Output the [X, Y] coordinate of the center of the cell containing the given text.  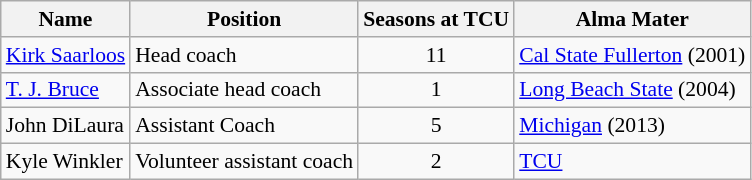
Alma Mater [632, 19]
Name [66, 19]
Assistant Coach [244, 126]
Kirk Saarloos [66, 55]
T. J. Bruce [66, 90]
John DiLaura [66, 126]
Seasons at TCU [436, 19]
Michigan (2013) [632, 126]
11 [436, 55]
Volunteer assistant coach [244, 162]
TCU [632, 162]
Head coach [244, 55]
5 [436, 126]
Associate head coach [244, 90]
Kyle Winkler [66, 162]
2 [436, 162]
Long Beach State (2004) [632, 90]
Cal State Fullerton (2001) [632, 55]
Position [244, 19]
1 [436, 90]
